Identify which cell holds the provided text, then report its (x, y) central coordinate. 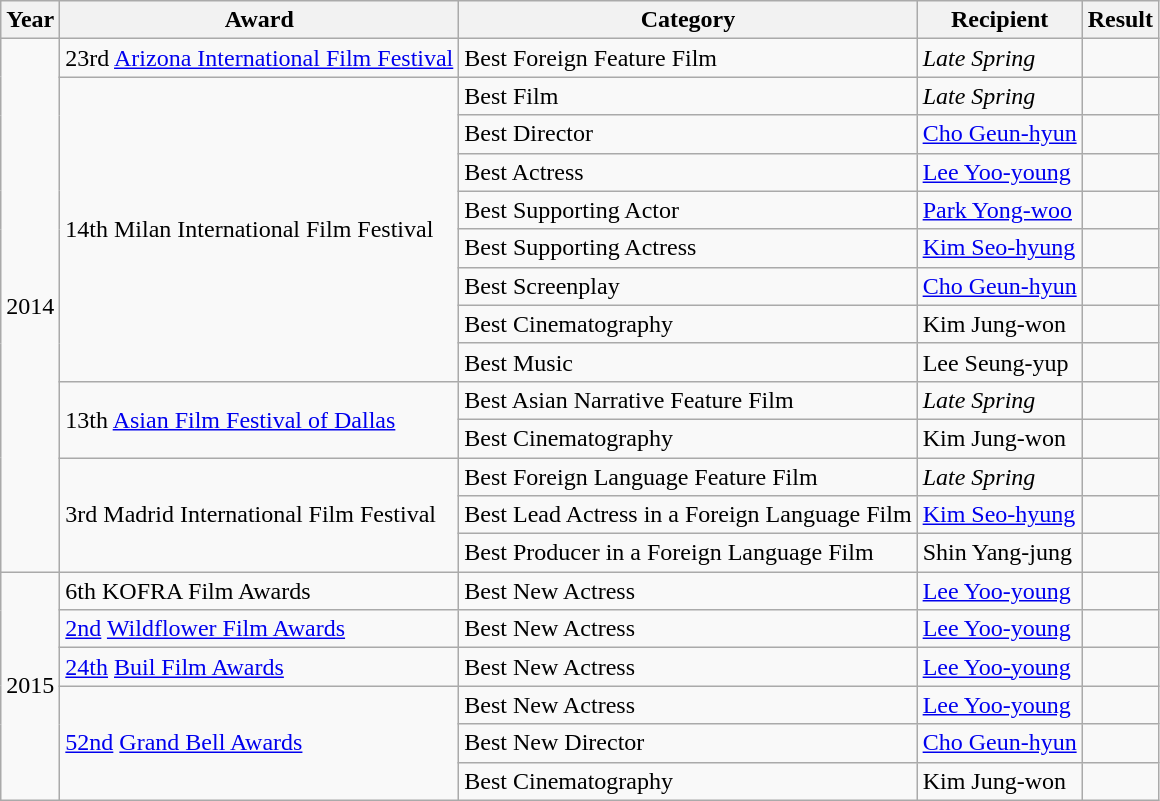
Recipient (1000, 20)
Best Supporting Actor (688, 210)
Best Supporting Actress (688, 248)
Park Yong-woo (1000, 210)
Best Foreign Language Feature Film (688, 477)
Best Music (688, 362)
3rd Madrid International Film Festival (260, 515)
Best Film (688, 96)
Lee Seung-yup (1000, 362)
Best Actress (688, 172)
2014 (30, 306)
Best Lead Actress in a Foreign Language Film (688, 515)
6th KOFRA Film Awards (260, 591)
13th Asian Film Festival of Dallas (260, 419)
Award (260, 20)
24th Buil Film Awards (260, 667)
Best Foreign Feature Film (688, 58)
Year (30, 20)
2015 (30, 686)
Result (1120, 20)
14th Milan International Film Festival (260, 229)
Best Producer in a Foreign Language Film (688, 553)
Category (688, 20)
Best New Director (688, 743)
Best Screenplay (688, 286)
52nd Grand Bell Awards (260, 743)
Shin Yang-jung (1000, 553)
2nd Wildflower Film Awards (260, 629)
23rd Arizona International Film Festival (260, 58)
Best Director (688, 134)
Best Asian Narrative Feature Film (688, 400)
